Return the [X, Y] coordinate for the center point of the cell that contains the specified text.  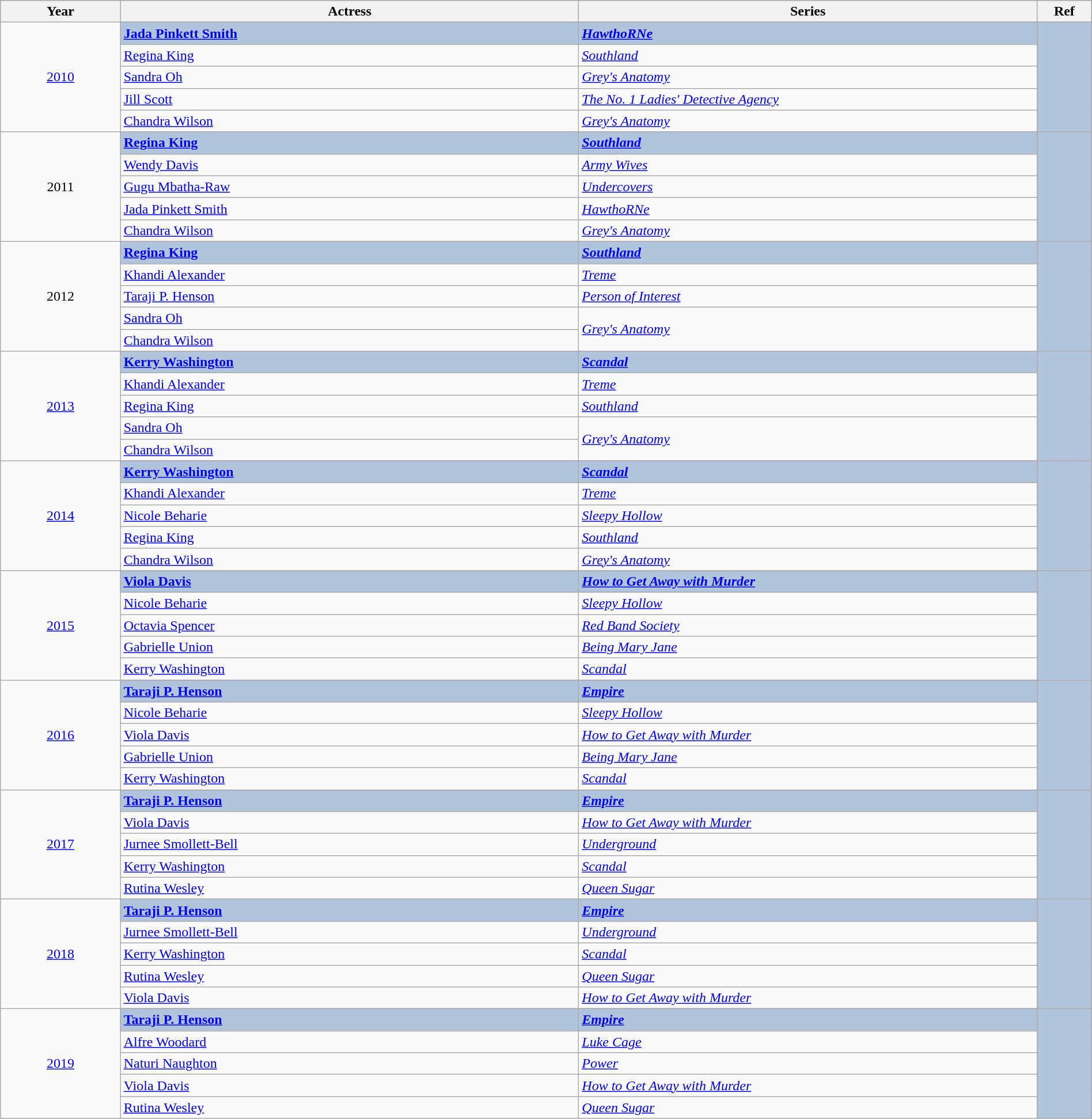
2017 [60, 844]
2016 [60, 735]
2018 [60, 954]
Red Band Society [808, 625]
2011 [60, 187]
Luke Cage [808, 1042]
Actress [350, 12]
2010 [60, 77]
The No. 1 Ladies' Detective Agency [808, 99]
Ref [1064, 12]
2019 [60, 1064]
Naturi Naughton [350, 1064]
Jill Scott [350, 99]
Undercovers [808, 187]
Series [808, 12]
Gugu Mbatha-Raw [350, 187]
2014 [60, 515]
Power [808, 1064]
Octavia Spencer [350, 625]
2013 [60, 406]
2012 [60, 296]
Army Wives [808, 165]
Wendy Davis [350, 165]
Person of Interest [808, 297]
2015 [60, 625]
Alfre Woodard [350, 1042]
Year [60, 12]
